Provide the (X, Y) coordinate of the cell's center where the given text is located.  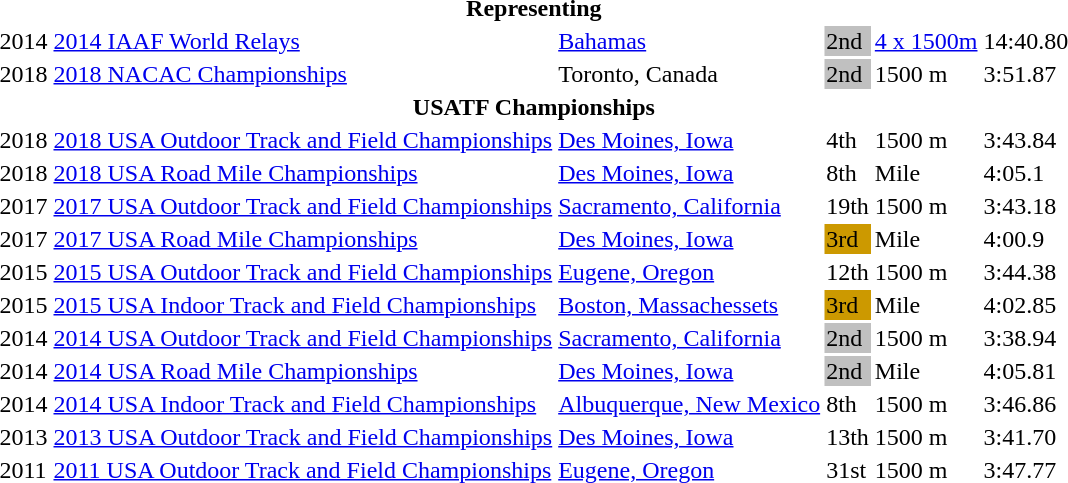
Boston, Massachessets (690, 305)
2014 USA Road Mile Championships (303, 371)
2015 USA Indoor Track and Field Championships (303, 305)
13th (848, 437)
2015 USA Outdoor Track and Field Championships (303, 272)
Albuquerque, New Mexico (690, 404)
2013 USA Outdoor Track and Field Championships (303, 437)
2018 USA Road Mile Championships (303, 173)
Bahamas (690, 41)
2017 USA Road Mile Championships (303, 239)
4th (848, 140)
12th (848, 272)
2014 USA Indoor Track and Field Championships (303, 404)
2017 USA Outdoor Track and Field Championships (303, 206)
Toronto, Canada (690, 74)
2014 USA Outdoor Track and Field Championships (303, 338)
4 x 1500m (926, 41)
Eugene, Oregon (690, 272)
2018 USA Outdoor Track and Field Championships (303, 140)
19th (848, 206)
2014 IAAF World Relays (303, 41)
2018 NACAC Championships (303, 74)
